Extract the [X, Y] coordinate from the center of the cell holding the provided text.  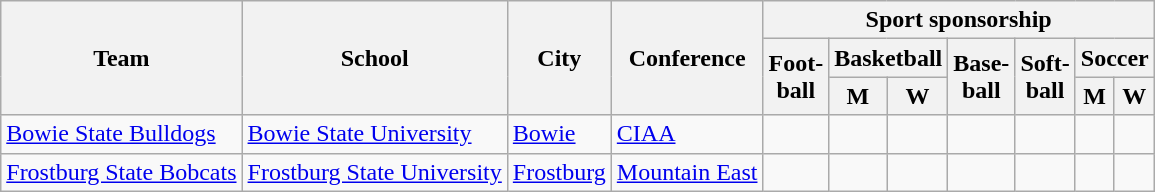
Frostburg State University [374, 172]
Conference [687, 58]
Bowie State University [374, 134]
Soft-ball [1045, 77]
Frostburg [559, 172]
Soccer [1114, 58]
Team [122, 58]
Basketball [888, 58]
Bowie State Bulldogs [122, 134]
Foot-ball [796, 77]
City [559, 58]
Mountain East [687, 172]
School [374, 58]
Bowie [559, 134]
Sport sponsorship [958, 20]
CIAA [687, 134]
Frostburg State Bobcats [122, 172]
Base-ball [982, 77]
